Extract the (x, y) coordinate from the center of the cell holding the provided text.  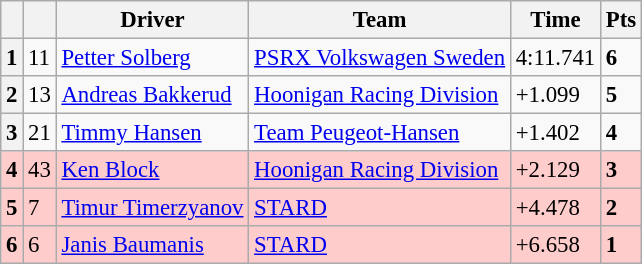
Driver (152, 20)
Timmy Hansen (152, 133)
21 (40, 133)
+1.099 (555, 95)
4:11.741 (555, 58)
11 (40, 58)
Ken Block (152, 170)
Timur Timerzyanov (152, 208)
43 (40, 170)
Janis Baumanis (152, 245)
PSRX Volkswagen Sweden (380, 58)
+6.658 (555, 245)
+4.478 (555, 208)
Team Peugeot-Hansen (380, 133)
Team (380, 20)
+2.129 (555, 170)
13 (40, 95)
Petter Solberg (152, 58)
Pts (622, 20)
+1.402 (555, 133)
7 (40, 208)
Time (555, 20)
Andreas Bakkerud (152, 95)
